From the cell containing the given text, extract its center point as (X, Y) coordinate. 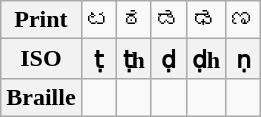
ṭ (98, 59)
ṭh (134, 59)
ಡ (168, 20)
ಣ (244, 20)
ಟ (98, 20)
Print (41, 20)
ಠ (134, 20)
ḍh (206, 59)
ṇ (244, 59)
Braille (41, 97)
ISO (41, 59)
ḍ (168, 59)
ಢ (206, 20)
